For the text-containing cell, return its midpoint in [x, y] coordinate format. 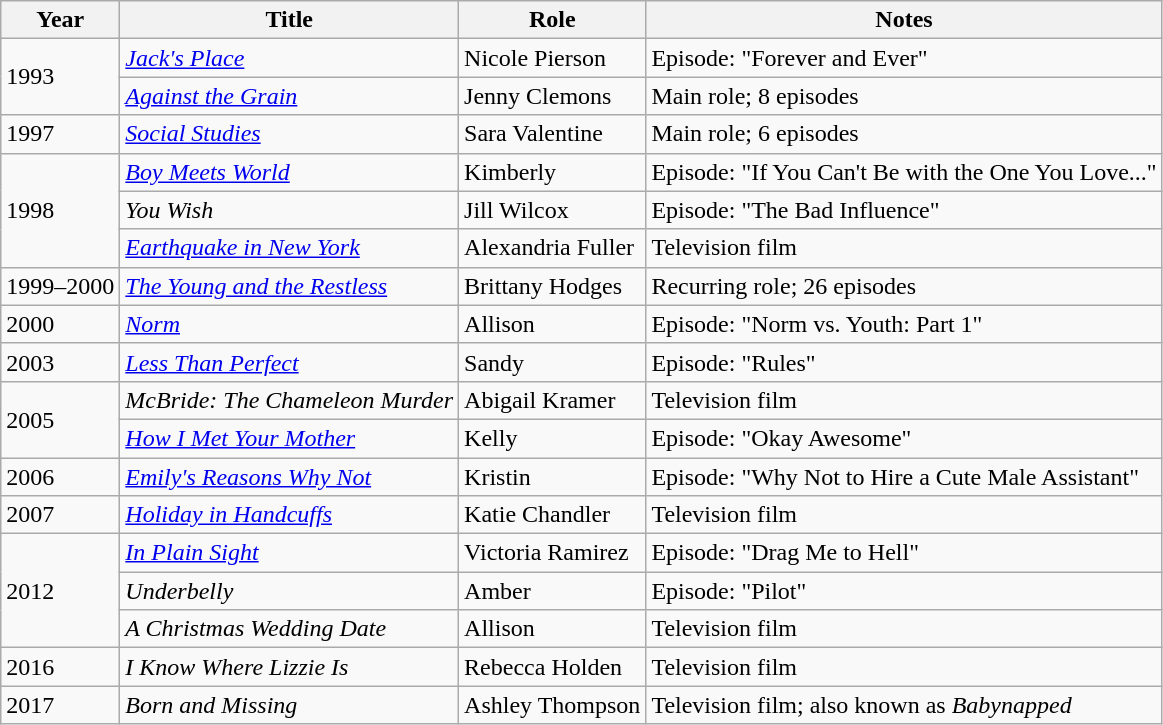
2005 [60, 419]
Against the Grain [290, 96]
2017 [60, 705]
Ashley Thompson [552, 705]
Born and Missing [290, 705]
2012 [60, 591]
Less Than Perfect [290, 362]
2006 [60, 477]
Holiday in Handcuffs [290, 515]
2000 [60, 324]
Episode: "Rules" [904, 362]
Episode: "Forever and Ever" [904, 58]
Social Studies [290, 134]
Sara Valentine [552, 134]
Jill Wilcox [552, 210]
In Plain Sight [290, 553]
Episode: "Drag Me to Hell" [904, 553]
1999–2000 [60, 286]
Jack's Place [290, 58]
Episode: "Okay Awesome" [904, 438]
Episode: "Why Not to Hire a Cute Male Assistant" [904, 477]
How I Met Your Mother [290, 438]
Kimberly [552, 172]
2007 [60, 515]
The Young and the Restless [290, 286]
Victoria Ramirez [552, 553]
Abigail Kramer [552, 400]
Episode: "Norm vs. Youth: Part 1" [904, 324]
A Christmas Wedding Date [290, 629]
Earthquake in New York [290, 248]
Episode: "Pilot" [904, 591]
Title [290, 20]
Episode: "The Bad Influence" [904, 210]
Main role; 8 episodes [904, 96]
Episode: "If You Can't Be with the One You Love..." [904, 172]
Main role; 6 episodes [904, 134]
Nicole Pierson [552, 58]
Underbelly [290, 591]
I Know Where Lizzie Is [290, 667]
Television film; also known as Babynapped [904, 705]
2003 [60, 362]
Notes [904, 20]
McBride: The Chameleon Murder [290, 400]
Jenny Clemons [552, 96]
Katie Chandler [552, 515]
Kelly [552, 438]
2016 [60, 667]
1997 [60, 134]
Kristin [552, 477]
Rebecca Holden [552, 667]
1998 [60, 210]
Year [60, 20]
Emily's Reasons Why Not [290, 477]
Role [552, 20]
Sandy [552, 362]
Recurring role; 26 episodes [904, 286]
Amber [552, 591]
You Wish [290, 210]
Alexandria Fuller [552, 248]
Norm [290, 324]
1993 [60, 77]
Boy Meets World [290, 172]
Brittany Hodges [552, 286]
